From the cell containing the given text, extract its center point as [X, Y] coordinate. 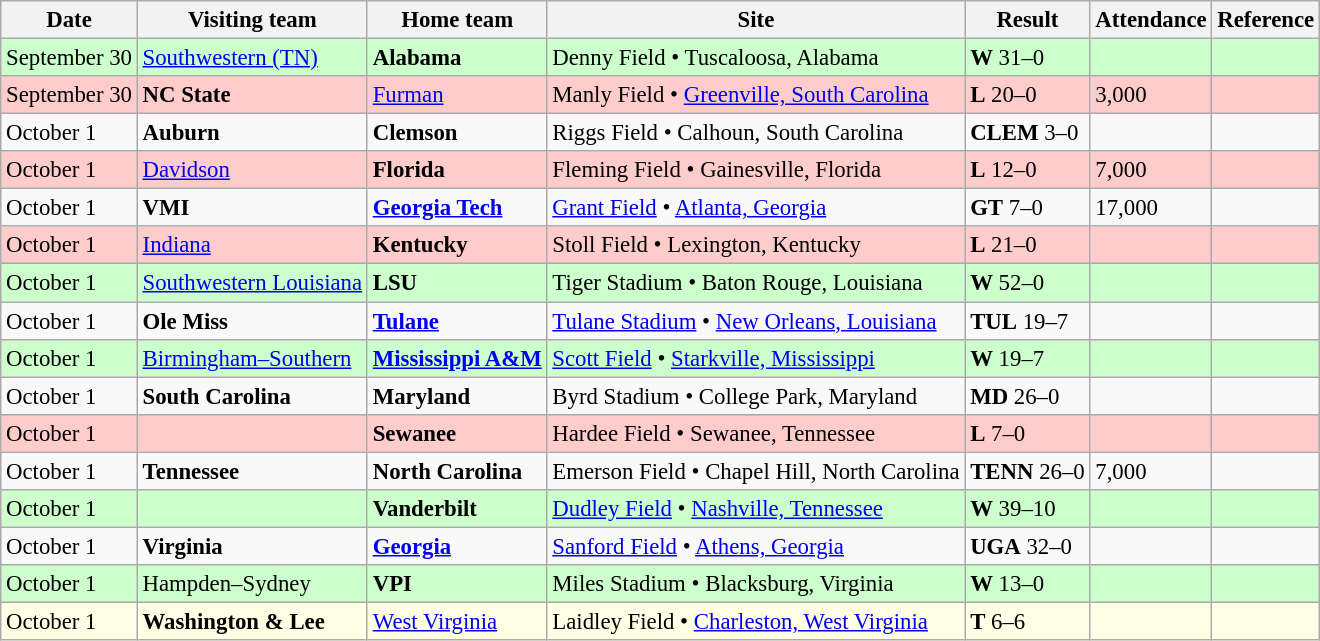
Vanderbilt [457, 509]
Kentucky [457, 245]
Auburn [252, 133]
Grant Field • Atlanta, Georgia [756, 208]
L 7–0 [1028, 433]
Dudley Field • Nashville, Tennessee [756, 509]
Riggs Field • Calhoun, South Carolina [756, 133]
Hardee Field • Sewanee, Tennessee [756, 433]
L 21–0 [1028, 245]
Home team [457, 20]
Tennessee [252, 471]
Attendance [1151, 20]
MD 26–0 [1028, 396]
Tulane Stadium • New Orleans, Louisiana [756, 321]
Sewanee [457, 433]
Davidson [252, 170]
Laidley Field • Charleston, West Virginia [756, 621]
Clemson [457, 133]
Virginia [252, 546]
Stoll Field • Lexington, Kentucky [756, 245]
17,000 [1151, 208]
West Virginia [457, 621]
Southwestern (TN) [252, 58]
Southwestern Louisiana [252, 283]
Washington & Lee [252, 621]
Manly Field • Greenville, South Carolina [756, 95]
W 39–10 [1028, 509]
L 20–0 [1028, 95]
Tiger Stadium • Baton Rouge, Louisiana [756, 283]
Scott Field • Starkville, Mississippi [756, 358]
Ole Miss [252, 321]
South Carolina [252, 396]
3,000 [1151, 95]
Reference [1266, 20]
Maryland [457, 396]
Result [1028, 20]
Georgia Tech [457, 208]
North Carolina [457, 471]
Fleming Field • Gainesville, Florida [756, 170]
Hampden–Sydney [252, 584]
Date [69, 20]
Indiana [252, 245]
GT 7–0 [1028, 208]
Birmingham–Southern [252, 358]
Site [756, 20]
VMI [252, 208]
T 6–6 [1028, 621]
Visiting team [252, 20]
CLEM 3–0 [1028, 133]
Denny Field • Tuscaloosa, Alabama [756, 58]
TENN 26–0 [1028, 471]
NC State [252, 95]
W 19–7 [1028, 358]
Sanford Field • Athens, Georgia [756, 546]
Furman [457, 95]
W 52–0 [1028, 283]
Tulane [457, 321]
Miles Stadium • Blacksburg, Virginia [756, 584]
W 13–0 [1028, 584]
Emerson Field • Chapel Hill, North Carolina [756, 471]
Mississippi A&M [457, 358]
L 12–0 [1028, 170]
Alabama [457, 58]
UGA 32–0 [1028, 546]
Byrd Stadium • College Park, Maryland [756, 396]
VPI [457, 584]
W 31–0 [1028, 58]
Georgia [457, 546]
TUL 19–7 [1028, 321]
Florida [457, 170]
LSU [457, 283]
